Return [X, Y] of the center of cell containing provided text 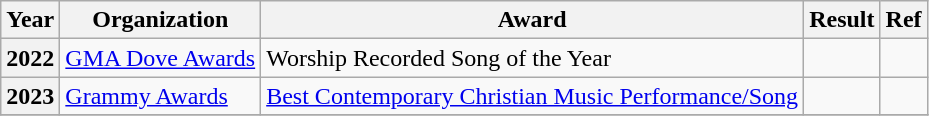
Grammy Awards [160, 96]
GMA Dove Awards [160, 58]
Best Contemporary Christian Music Performance/Song [532, 96]
Year [30, 20]
2023 [30, 96]
Award [532, 20]
Worship Recorded Song of the Year [532, 58]
Organization [160, 20]
Result [842, 20]
2022 [30, 58]
Ref [904, 20]
